Provide the [X, Y] coordinate of the cell's center where the given text is located.  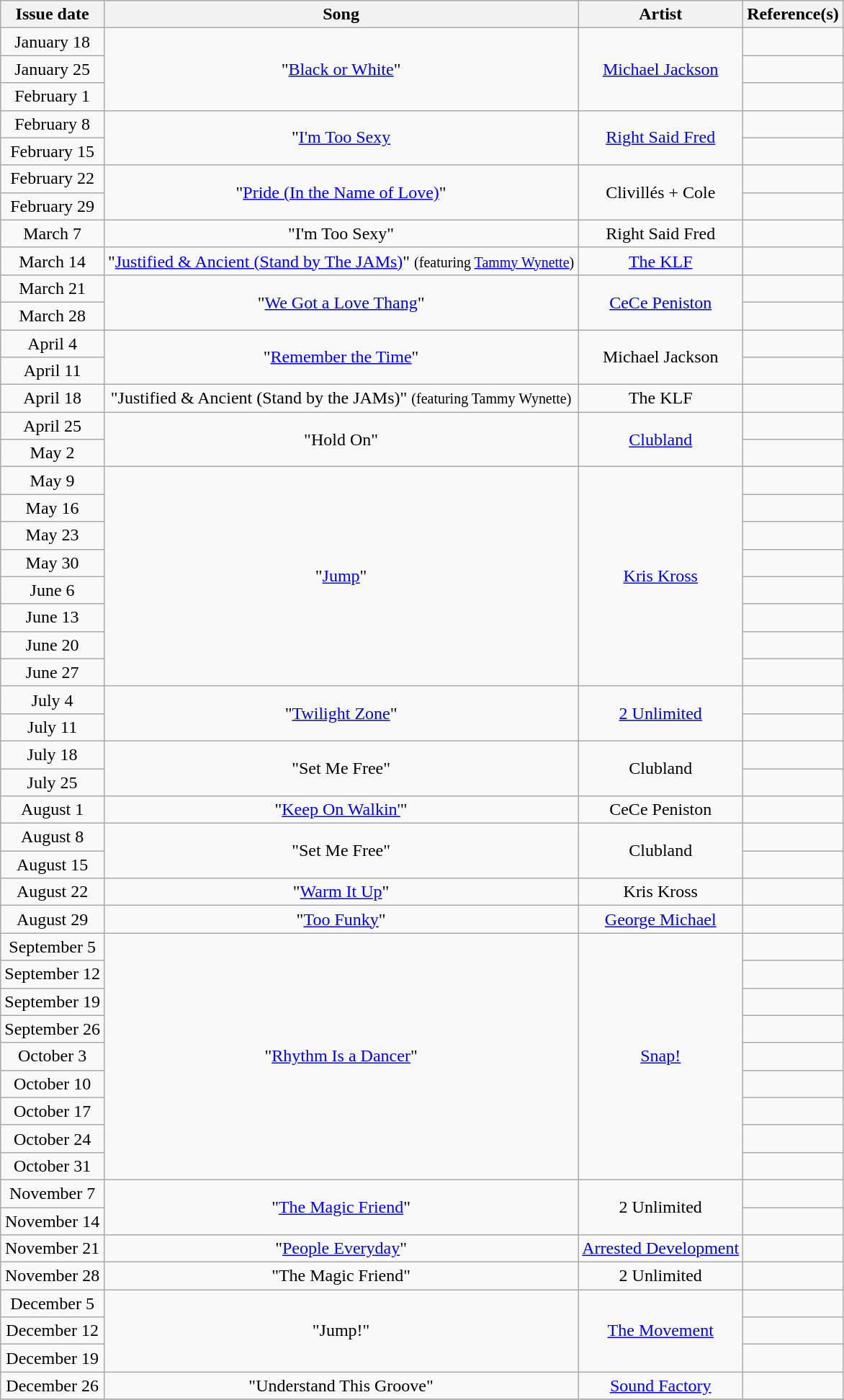
Sound Factory [661, 1386]
December 19 [53, 1358]
"Twilight Zone" [341, 713]
"Justified & Ancient (Stand by the JAMs)" (featuring Tammy Wynette) [341, 398]
Artist [661, 14]
"Understand This Groove" [341, 1386]
November 28 [53, 1276]
February 8 [53, 124]
George Michael [661, 919]
November 14 [53, 1221]
August 22 [53, 892]
April 4 [53, 344]
June 13 [53, 617]
July 18 [53, 754]
October 31 [53, 1166]
March 7 [53, 233]
"We Got a Love Thang" [341, 302]
April 11 [53, 371]
April 25 [53, 426]
February 1 [53, 97]
January 25 [53, 69]
Reference(s) [794, 14]
February 15 [53, 151]
October 10 [53, 1084]
September 19 [53, 1002]
"I'm Too Sexy" [341, 233]
Clivillés + Cole [661, 192]
July 4 [53, 700]
September 5 [53, 947]
"Jump!" [341, 1331]
"Justified & Ancient (Stand by The JAMs)" (featuring Tammy Wynette) [341, 261]
September 12 [53, 974]
The Movement [661, 1331]
Issue date [53, 14]
August 29 [53, 919]
August 1 [53, 810]
November 21 [53, 1249]
March 14 [53, 261]
December 12 [53, 1331]
May 23 [53, 535]
"Warm It Up" [341, 892]
May 16 [53, 508]
February 29 [53, 206]
May 9 [53, 481]
September 26 [53, 1029]
"Too Funky" [341, 919]
March 28 [53, 316]
December 26 [53, 1386]
July 11 [53, 727]
June 20 [53, 645]
May 2 [53, 453]
August 15 [53, 865]
June 27 [53, 672]
"Jump" [341, 576]
"Pride (In the Name of Love)" [341, 192]
"Remember the Time" [341, 357]
"People Everyday" [341, 1249]
February 22 [53, 179]
March 21 [53, 288]
"Keep On Walkin'" [341, 810]
"Rhythm Is a Dancer" [341, 1056]
January 18 [53, 42]
Song [341, 14]
November 7 [53, 1193]
August 8 [53, 837]
October 3 [53, 1056]
May 30 [53, 563]
"I'm Too Sexy [341, 138]
July 25 [53, 782]
"Black or White" [341, 69]
October 24 [53, 1138]
June 6 [53, 590]
"Hold On" [341, 440]
April 18 [53, 398]
Snap! [661, 1056]
December 5 [53, 1303]
Arrested Development [661, 1249]
October 17 [53, 1111]
